Pinpoint the cell where the given text exists, returning its [X, Y] midpoint coordinate. 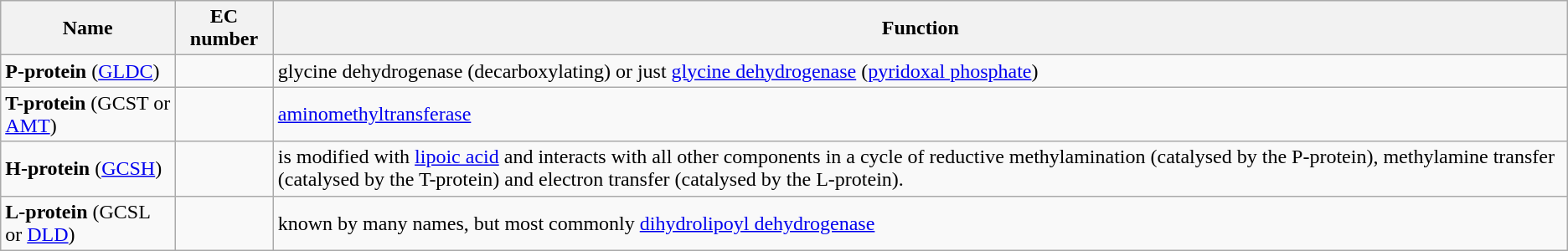
Name [88, 28]
H-protein (GCSH) [88, 169]
known by many names, but most commonly dihydrolipoyl dehydrogenase [920, 223]
glycine dehydrogenase (decarboxylating) or just glycine dehydrogenase (pyridoxal phosphate) [920, 71]
L-protein (GCSL or DLD) [88, 223]
P-protein (GLDC) [88, 71]
T-protein (GCST or AMT) [88, 114]
EC number [224, 28]
aminomethyltransferase [920, 114]
Function [920, 28]
